Output the (X, Y) coordinate of the center of the cell containing the given text.  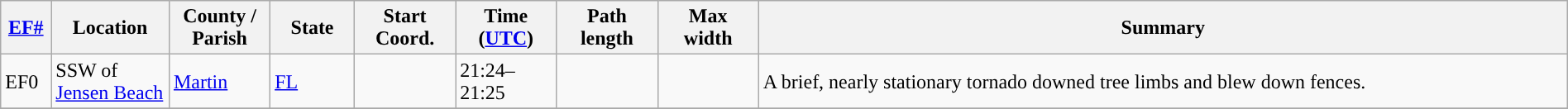
County / Parish (219, 28)
SSW of Jensen Beach (111, 81)
Time (UTC) (506, 28)
Martin (219, 81)
EF0 (26, 81)
Path length (607, 28)
Location (111, 28)
FL (313, 81)
21:24–21:25 (506, 81)
EF# (26, 28)
Start Coord. (404, 28)
Max width (708, 28)
Summary (1163, 28)
A brief, nearly stationary tornado downed tree limbs and blew down fences. (1163, 81)
State (313, 28)
